Output the (X, Y) coordinate of the center of the cell containing the given text.  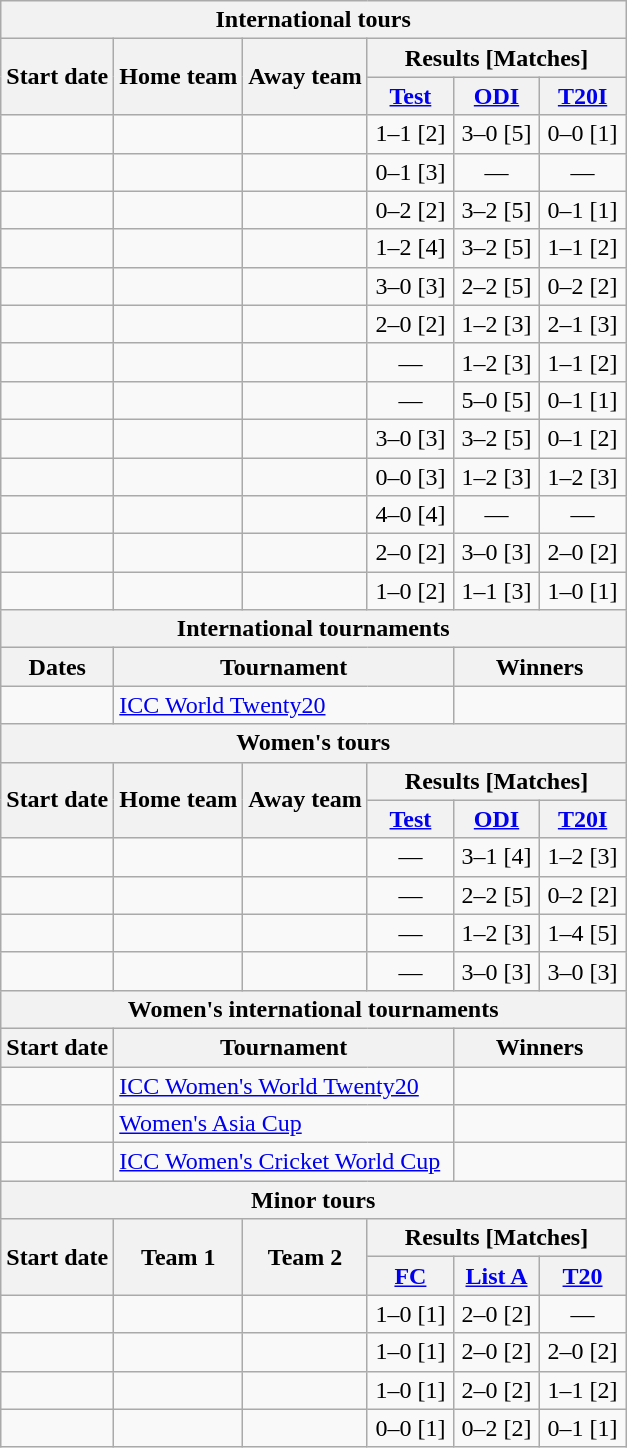
ICC Women's World Twenty20 (284, 1085)
International tournaments (314, 629)
3–0 [5] (496, 134)
0–1 [3] (410, 172)
ICC World Twenty20 (284, 705)
List A (496, 1276)
1–2 [4] (410, 248)
T20 (583, 1276)
Women's international tournaments (314, 1009)
2–1 [3] (583, 324)
Team 2 (306, 1257)
3–1 [4] (496, 857)
Team 1 (178, 1257)
FC (410, 1276)
Women's tours (314, 743)
5–0 [5] (496, 400)
1–0 [2] (410, 591)
0–0 [3] (410, 477)
4–0 [4] (410, 515)
Dates (58, 667)
0–1 [2] (583, 438)
ICC Women's Cricket World Cup (284, 1162)
1–1 [3] (496, 591)
1–4 [5] (583, 933)
International tours (314, 20)
Minor tours (314, 1200)
Women's Asia Cup (284, 1124)
